Extract the [x, y] coordinate from the center of the cell holding the provided text.  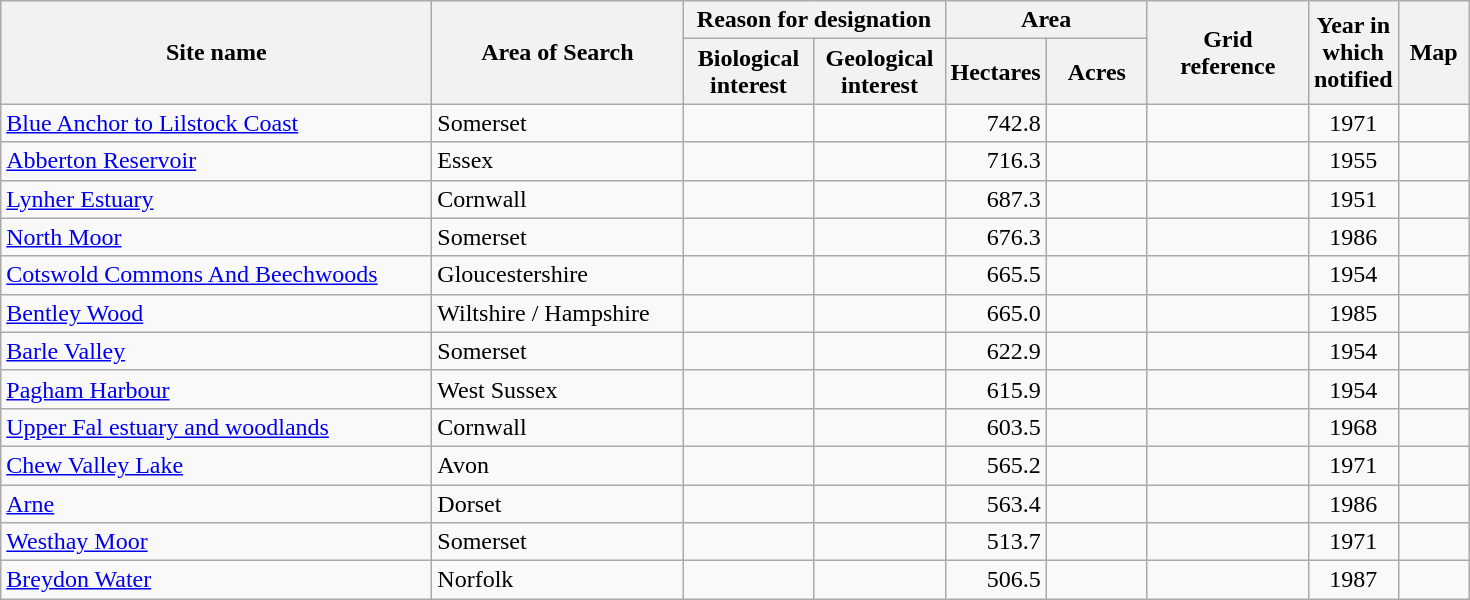
742.8 [996, 123]
Pagham Harbour [216, 389]
Dorset [558, 503]
622.9 [996, 351]
Reason for designation [814, 20]
Area [1046, 20]
665.5 [996, 275]
603.5 [996, 427]
Area of Search [558, 52]
1968 [1353, 427]
Biological interest [748, 72]
Upper Fal estuary and woodlands [216, 427]
Year in which notified [1353, 52]
Barle Valley [216, 351]
676.3 [996, 237]
North Moor [216, 237]
Arne [216, 503]
Westhay Moor [216, 542]
Essex [558, 161]
Chew Valley Lake [216, 465]
Breydon Water [216, 580]
1987 [1353, 580]
716.3 [996, 161]
Hectares [996, 72]
565.2 [996, 465]
Acres [1096, 72]
Gloucestershire [558, 275]
Abberton Reservoir [216, 161]
Site name [216, 52]
1985 [1353, 313]
Lynher Estuary [216, 199]
Avon [558, 465]
615.9 [996, 389]
Map [1434, 52]
West Sussex [558, 389]
506.5 [996, 580]
Blue Anchor to Lilstock Coast [216, 123]
563.4 [996, 503]
Bentley Wood [216, 313]
Grid reference [1228, 52]
Wiltshire / Hampshire [558, 313]
Norfolk [558, 580]
665.0 [996, 313]
Cotswold Commons And Beechwoods [216, 275]
513.7 [996, 542]
1951 [1353, 199]
687.3 [996, 199]
Geological interest [880, 72]
1955 [1353, 161]
